Provide the (X, Y) coordinate of the cell's center where the given text is located.  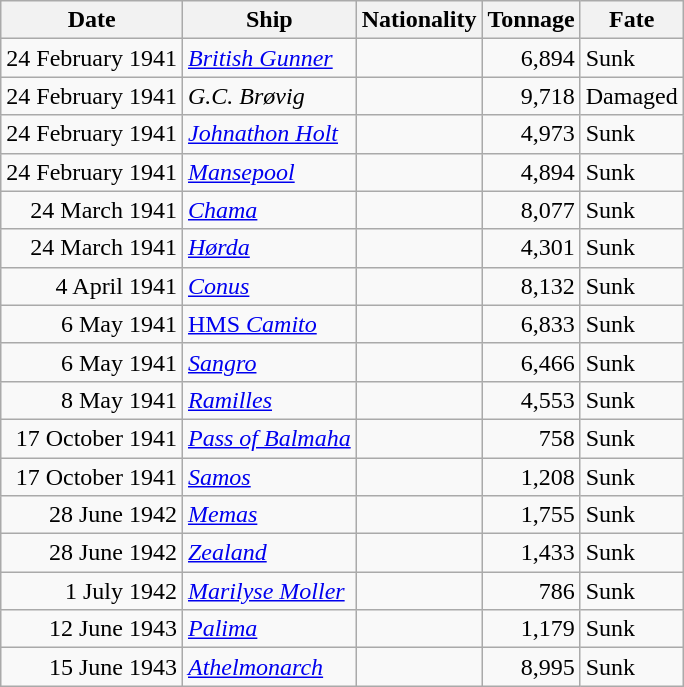
G.C. Brøvig (269, 96)
1,179 (531, 629)
9,718 (531, 96)
HMS Camito (269, 324)
8,077 (531, 210)
Mansepool (269, 172)
12 June 1943 (92, 629)
786 (531, 591)
4,553 (531, 400)
Conus (269, 286)
4,894 (531, 172)
8 May 1941 (92, 400)
Date (92, 20)
Marilyse Moller (269, 591)
Hørda (269, 248)
Pass of Balmaha (269, 438)
Nationality (419, 20)
4 April 1941 (92, 286)
8,132 (531, 286)
1 July 1942 (92, 591)
Fate (632, 20)
4,301 (531, 248)
1,433 (531, 553)
Palima (269, 629)
Tonnage (531, 20)
4,973 (531, 134)
Johnathon Holt (269, 134)
Chama (269, 210)
Samos (269, 477)
1,208 (531, 477)
Ship (269, 20)
8,995 (531, 667)
Memas (269, 515)
British Gunner (269, 58)
Damaged (632, 96)
6,894 (531, 58)
1,755 (531, 515)
6,466 (531, 362)
15 June 1943 (92, 667)
Zealand (269, 553)
Sangro (269, 362)
758 (531, 438)
Athelmonarch (269, 667)
6,833 (531, 324)
Ramilles (269, 400)
